Return (X, Y) of the center of cell containing provided text 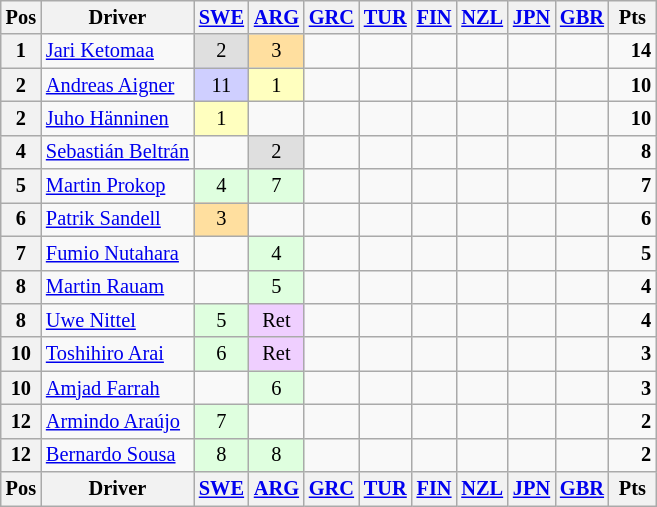
11 (222, 85)
Martin Rauam (118, 287)
Uwe Nittel (118, 320)
Bernardo Sousa (118, 455)
Armindo Araújo (118, 421)
Sebastián Beltrán (118, 152)
Amjad Farrah (118, 388)
Patrik Sandell (118, 219)
Andreas Aigner (118, 85)
Jari Ketomaa (118, 51)
Fumio Nutahara (118, 253)
Toshihiro Arai (118, 354)
Martin Prokop (118, 186)
14 (632, 51)
Juho Hänninen (118, 118)
